Return the [X, Y] coordinate for the center point of the cell that contains the specified text.  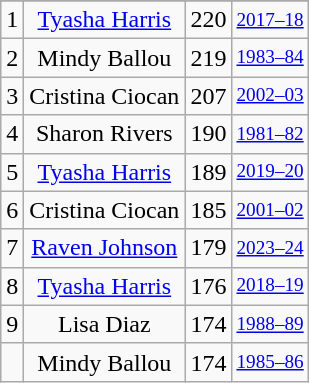
2002–03 [270, 96]
Lisa Diaz [104, 324]
Sharon Rivers [104, 134]
7 [12, 248]
Raven Johnson [104, 248]
5 [12, 172]
207 [208, 96]
2 [12, 58]
4 [12, 134]
176 [208, 286]
2001–02 [270, 210]
219 [208, 58]
185 [208, 210]
8 [12, 286]
2023–24 [270, 248]
1 [12, 20]
190 [208, 134]
189 [208, 172]
1981–82 [270, 134]
6 [12, 210]
3 [12, 96]
1983–84 [270, 58]
2017–18 [270, 20]
220 [208, 20]
1988–89 [270, 324]
9 [12, 324]
179 [208, 248]
1985–86 [270, 362]
2018–19 [270, 286]
2019–20 [270, 172]
